From the cell containing the given text, extract its center point as (x, y) coordinate. 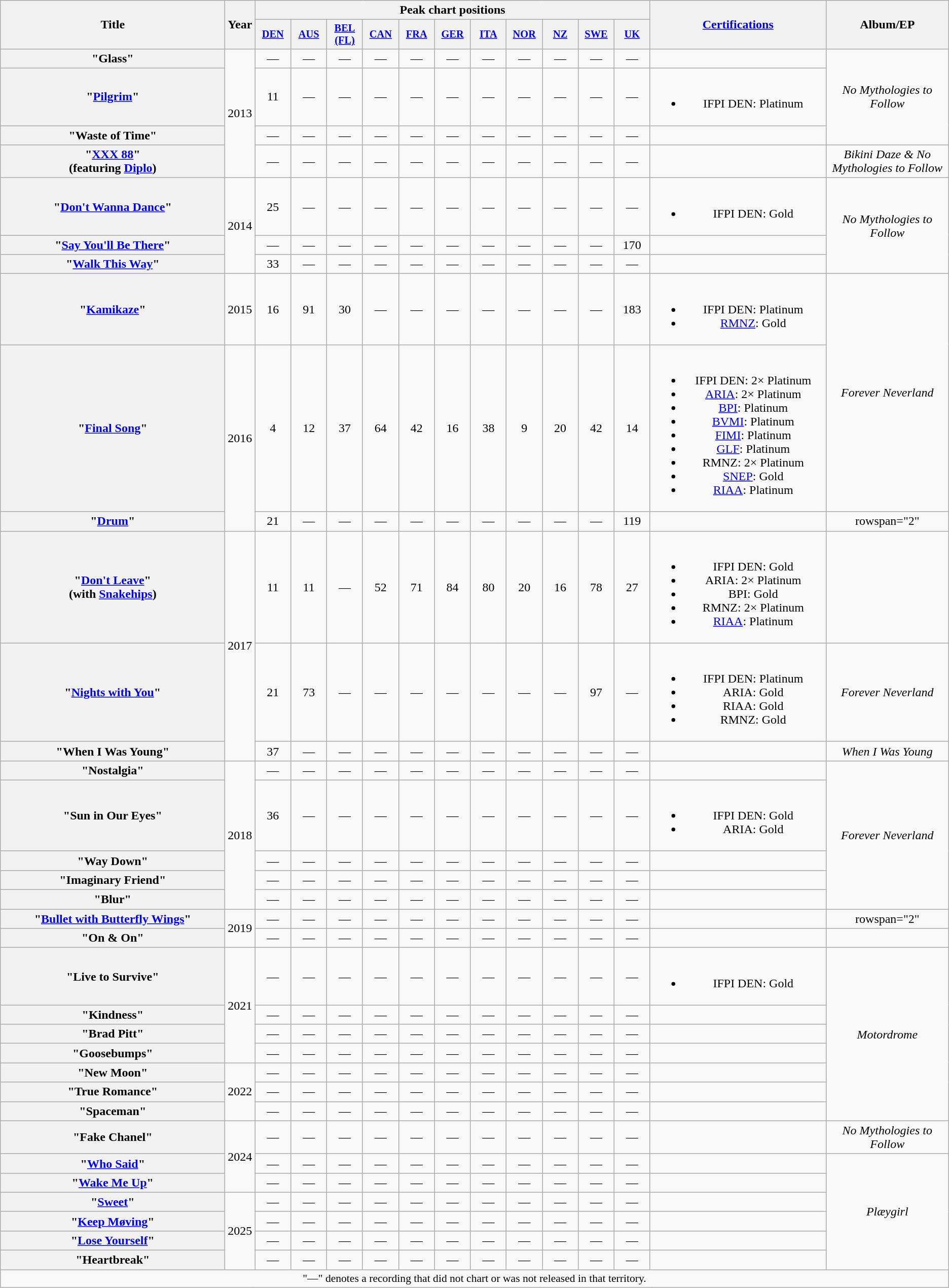
2022 (240, 1092)
84 (452, 587)
"Drum" (113, 521)
91 (309, 309)
NOR (524, 34)
"Walk This Way" (113, 264)
"Kamikaze" (113, 309)
SWE (596, 34)
"Spaceman" (113, 1111)
"Keep Møving" (113, 1221)
36 (273, 815)
NZ (561, 34)
9 (524, 428)
"Sun in Our Eyes" (113, 815)
2019 (240, 928)
2018 (240, 835)
"XXX 88"(featuring Diplo) (113, 161)
183 (632, 309)
"Blur" (113, 900)
IFPI DEN: Platinum (738, 97)
"Kindness" (113, 1015)
"Say You'll Be There" (113, 245)
64 (380, 428)
When I Was Young (887, 751)
2016 (240, 438)
"Pilgrim" (113, 97)
"Way Down" (113, 861)
25 (273, 207)
DEN (273, 34)
"Fake Chanel" (113, 1137)
"—" denotes a recording that did not chart or was not released in that territory. (474, 1279)
"Sweet" (113, 1202)
"Bullet with Butterfly Wings" (113, 919)
IFPI DEN: PlatinumARIA: GoldRIAA: GoldRMNZ: Gold (738, 692)
78 (596, 587)
Year (240, 25)
FRA (417, 34)
AUS (309, 34)
52 (380, 587)
Title (113, 25)
2024 (240, 1156)
"Nights with You" (113, 692)
27 (632, 587)
ITA (489, 34)
12 (309, 428)
"Glass" (113, 58)
IFPI DEN: PlatinumRMNZ: Gold (738, 309)
"Imaginary Friend" (113, 880)
"New Moon" (113, 1072)
CAN (380, 34)
2014 (240, 226)
"Who Said" (113, 1163)
"Final Song" (113, 428)
"Live to Survive" (113, 977)
"Heartbreak" (113, 1260)
Certifications (738, 25)
"Waste of Time" (113, 135)
2015 (240, 309)
GER (452, 34)
73 (309, 692)
71 (417, 587)
2025 (240, 1231)
14 (632, 428)
2021 (240, 1005)
"Nostalgia" (113, 770)
BEL(FL) (345, 34)
38 (489, 428)
"Don't Wanna Dance" (113, 207)
Plæygirl (887, 1211)
2013 (240, 113)
Peak chart positions (452, 10)
"When I Was Young" (113, 751)
4 (273, 428)
Bikini Daze & No Mythologies to Follow (887, 161)
119 (632, 521)
2017 (240, 646)
30 (345, 309)
"Wake Me Up" (113, 1183)
97 (596, 692)
80 (489, 587)
IFPI DEN: 2× PlatinumARIA: 2× PlatinumBPI: PlatinumBVMI: PlatinumFIMI: PlatinumGLF: PlatinumRMNZ: 2× PlatinumSNEP: GoldRIAA: Platinum (738, 428)
Motordrome (887, 1034)
"On & On" (113, 938)
33 (273, 264)
"Don't Leave"(with Snakehips) (113, 587)
IFPI DEN: GoldARIA: 2× PlatinumBPI: GoldRMNZ: 2× PlatinumRIAA: Platinum (738, 587)
Album/EP (887, 25)
"Brad Pitt" (113, 1034)
UK (632, 34)
"Lose Yourself" (113, 1240)
170 (632, 245)
IFPI DEN: GoldARIA: Gold (738, 815)
"True Romance" (113, 1092)
"Goosebumps" (113, 1053)
